Detect which cell encompasses the target text, then output its (X, Y) center coordinate. 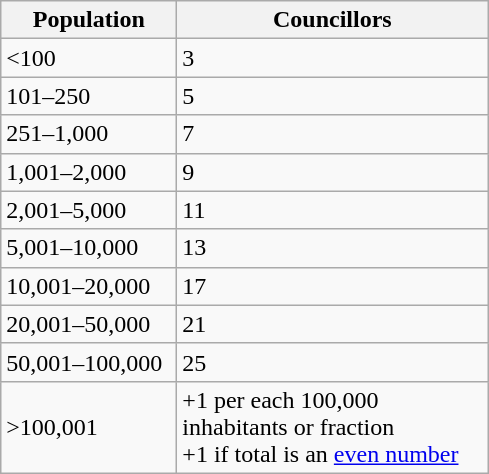
>100,001 (89, 427)
+1 per each 100,000 inhabitants or fraction+1 if total is an even number (332, 427)
1,001–2,000 (89, 172)
Councillors (332, 20)
50,001–100,000 (89, 362)
Population (89, 20)
9 (332, 172)
5,001–10,000 (89, 248)
7 (332, 134)
11 (332, 210)
10,001–20,000 (89, 286)
251–1,000 (89, 134)
2,001–5,000 (89, 210)
5 (332, 96)
25 (332, 362)
13 (332, 248)
3 (332, 58)
17 (332, 286)
21 (332, 324)
101–250 (89, 96)
<100 (89, 58)
20,001–50,000 (89, 324)
